Locate the cell with the specified text and output its [X, Y] center coordinate. 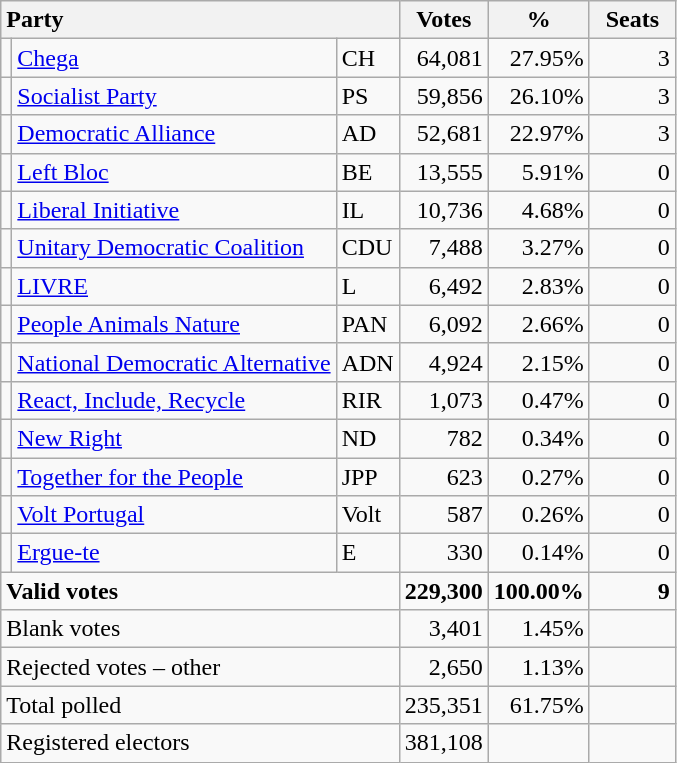
59,856 [444, 96]
587 [444, 515]
E [368, 553]
1.45% [538, 629]
100.00% [538, 591]
0.27% [538, 477]
330 [444, 553]
JPP [368, 477]
Rejected votes – other [200, 667]
Seats [632, 20]
2.15% [538, 362]
26.10% [538, 96]
27.95% [538, 58]
22.97% [538, 134]
PAN [368, 324]
1.13% [538, 667]
BE [368, 172]
CH [368, 58]
Left Bloc [174, 172]
Chega [174, 58]
People Animals Nature [174, 324]
9 [632, 591]
61.75% [538, 705]
Together for the People [174, 477]
Socialist Party [174, 96]
ND [368, 438]
2.66% [538, 324]
229,300 [444, 591]
3.27% [538, 248]
623 [444, 477]
381,108 [444, 743]
Ergue-te [174, 553]
IL [368, 210]
64,081 [444, 58]
L [368, 286]
React, Include, Recycle [174, 400]
Democratic Alliance [174, 134]
6,492 [444, 286]
2.83% [538, 286]
10,736 [444, 210]
0.14% [538, 553]
235,351 [444, 705]
0.34% [538, 438]
Blank votes [200, 629]
5.91% [538, 172]
New Right [174, 438]
0.26% [538, 515]
2,650 [444, 667]
Registered electors [200, 743]
National Democratic Alternative [174, 362]
52,681 [444, 134]
PS [368, 96]
CDU [368, 248]
0.47% [538, 400]
Valid votes [200, 591]
3,401 [444, 629]
% [538, 20]
4,924 [444, 362]
782 [444, 438]
Liberal Initiative [174, 210]
Unitary Democratic Coalition [174, 248]
Total polled [200, 705]
4.68% [538, 210]
7,488 [444, 248]
LIVRE [174, 286]
1,073 [444, 400]
Votes [444, 20]
6,092 [444, 324]
RIR [368, 400]
13,555 [444, 172]
Volt [368, 515]
AD [368, 134]
ADN [368, 362]
Party [200, 20]
Volt Portugal [174, 515]
